Identify which cell holds the provided text, then report its [x, y] central coordinate. 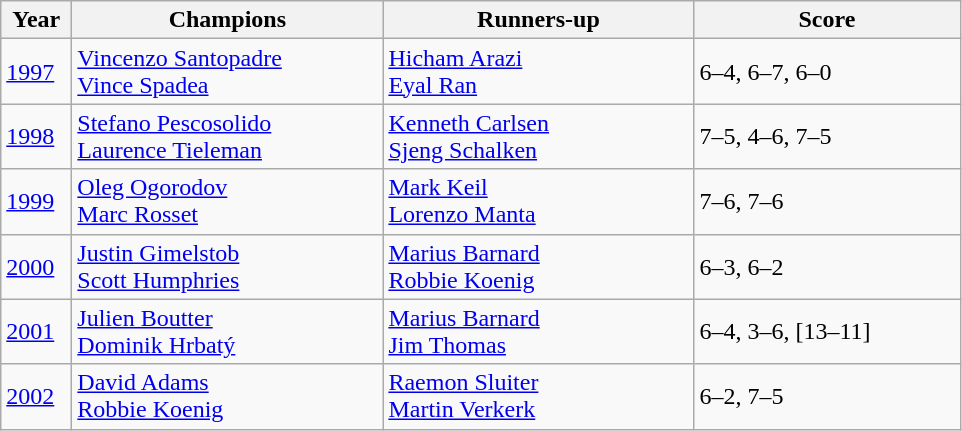
Mark Keil Lorenzo Manta [538, 202]
2000 [36, 266]
Marius Barnard Robbie Koenig [538, 266]
2002 [36, 396]
Raemon Sluiter Martin Verkerk [538, 396]
David Adams Robbie Koenig [228, 396]
1997 [36, 72]
Year [36, 20]
Score [827, 20]
6–4, 3–6, [13–11] [827, 332]
Marius Barnard Jim Thomas [538, 332]
Hicham Arazi Eyal Ran [538, 72]
2001 [36, 332]
Vincenzo Santopadre Vince Spadea [228, 72]
1999 [36, 202]
Champions [228, 20]
7–6, 7–6 [827, 202]
1998 [36, 136]
6–4, 6–7, 6–0 [827, 72]
Kenneth Carlsen Sjeng Schalken [538, 136]
Runners-up [538, 20]
6–2, 7–5 [827, 396]
Stefano Pescosolido Laurence Tieleman [228, 136]
Justin Gimelstob Scott Humphries [228, 266]
7–5, 4–6, 7–5 [827, 136]
Oleg Ogorodov Marc Rosset [228, 202]
Julien Boutter Dominik Hrbatý [228, 332]
6–3, 6–2 [827, 266]
